Search for the cell housing the specified text and yield its (x, y) center coordinate. 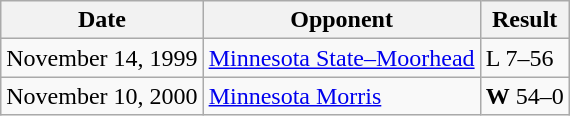
L 7–56 (524, 58)
Result (524, 20)
Minnesota State–Moorhead (342, 58)
November 14, 1999 (102, 58)
Date (102, 20)
W 54–0 (524, 96)
November 10, 2000 (102, 96)
Opponent (342, 20)
Minnesota Morris (342, 96)
